From the cell containing the given text, extract its center point as (X, Y) coordinate. 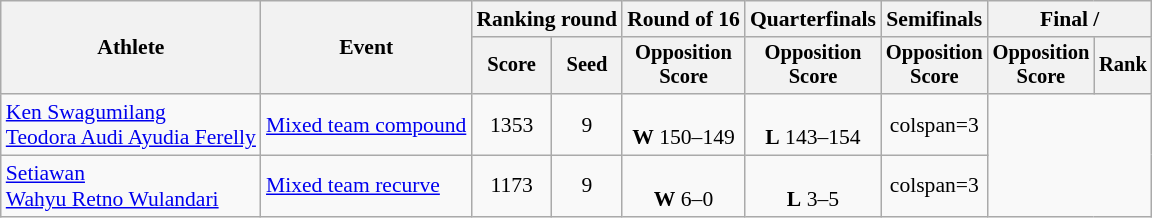
Final / (1070, 19)
Round of 16 (684, 19)
Athlete (131, 48)
Semifinals (934, 19)
Seed (587, 66)
1173 (512, 186)
L 143–154 (813, 124)
Ranking round (546, 19)
1353 (512, 124)
Ken SwagumilangTeodora Audi Ayudia Ferelly (131, 124)
Quarterfinals (813, 19)
Score (512, 66)
W 150–149 (684, 124)
W 6–0 (684, 186)
Rank (1123, 66)
Mixed team compound (366, 124)
Event (366, 48)
L 3–5 (813, 186)
Mixed team recurve (366, 186)
SetiawanWahyu Retno Wulandari (131, 186)
